From the cell containing the given text, extract its center point as (X, Y) coordinate. 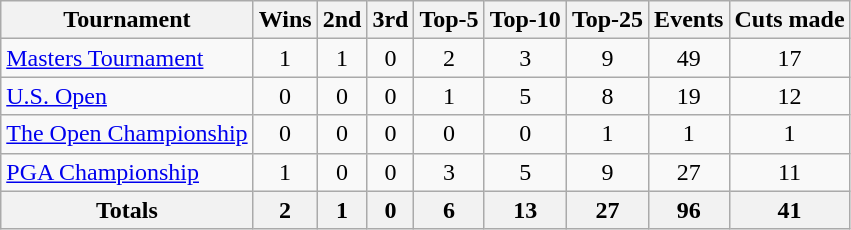
12 (790, 96)
13 (525, 210)
Cuts made (790, 20)
6 (449, 210)
19 (689, 96)
49 (689, 58)
U.S. Open (127, 96)
Top-25 (607, 20)
11 (790, 172)
Wins (285, 20)
2nd (342, 20)
Events (689, 20)
96 (689, 210)
3rd (390, 20)
17 (790, 58)
8 (607, 96)
Top-10 (525, 20)
PGA Championship (127, 172)
Totals (127, 210)
Tournament (127, 20)
The Open Championship (127, 134)
Top-5 (449, 20)
Masters Tournament (127, 58)
41 (790, 210)
